Scan for the cell matching the given text and deliver its (X, Y) coordinate at center. 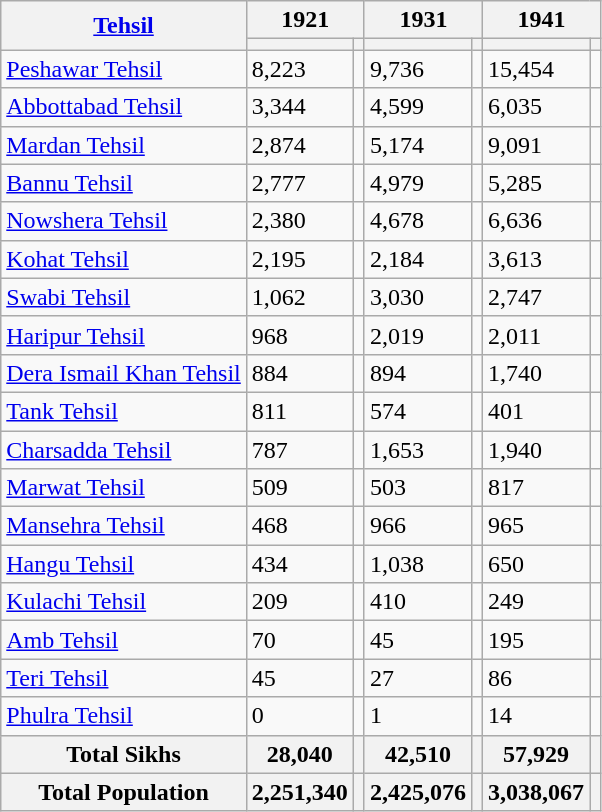
1,653 (418, 449)
503 (418, 488)
2,195 (300, 259)
1941 (542, 20)
1,740 (536, 373)
195 (536, 640)
1 (418, 716)
6,636 (536, 221)
5,285 (536, 183)
894 (418, 373)
Tank Tehsil (124, 411)
Swabi Tehsil (124, 297)
574 (418, 411)
9,091 (536, 145)
2,251,340 (300, 792)
14 (536, 716)
3,030 (418, 297)
42,510 (418, 754)
Marwat Tehsil (124, 488)
Total Population (124, 792)
817 (536, 488)
Abbottabad Tehsil (124, 107)
6,035 (536, 107)
Total Sikhs (124, 754)
Bannu Tehsil (124, 183)
Mardan Tehsil (124, 145)
Dera Ismail Khan Tehsil (124, 373)
Mansehra Tehsil (124, 526)
Haripur Tehsil (124, 335)
2,777 (300, 183)
15,454 (536, 69)
9,736 (418, 69)
2,011 (536, 335)
2,019 (418, 335)
70 (300, 640)
Kohat Tehsil (124, 259)
Charsadda Tehsil (124, 449)
0 (300, 716)
1931 (423, 20)
28,040 (300, 754)
5,174 (418, 145)
3,344 (300, 107)
4,979 (418, 183)
2,874 (300, 145)
965 (536, 526)
434 (300, 564)
401 (536, 411)
Kulachi Tehsil (124, 602)
468 (300, 526)
2,380 (300, 221)
1,062 (300, 297)
209 (300, 602)
4,599 (418, 107)
787 (300, 449)
8,223 (300, 69)
249 (536, 602)
650 (536, 564)
3,038,067 (536, 792)
968 (300, 335)
Peshawar Tehsil (124, 69)
Nowshera Tehsil (124, 221)
884 (300, 373)
4,678 (418, 221)
57,929 (536, 754)
509 (300, 488)
Phulra Tehsil (124, 716)
1,940 (536, 449)
2,747 (536, 297)
811 (300, 411)
966 (418, 526)
1921 (305, 20)
410 (418, 602)
Teri Tehsil (124, 678)
86 (536, 678)
3,613 (536, 259)
1,038 (418, 564)
Hangu Tehsil (124, 564)
2,425,076 (418, 792)
Tehsil (124, 26)
27 (418, 678)
2,184 (418, 259)
Amb Tehsil (124, 640)
